Find where the given text appears and provide that cell's center as (X, Y) coordinate. 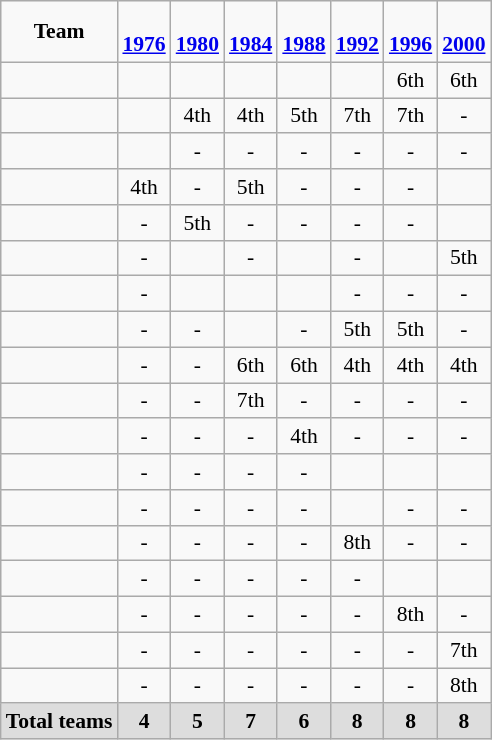
5 (198, 722)
4 (144, 722)
7 (250, 722)
1992 (358, 32)
Total teams (60, 722)
Team (60, 32)
1984 (250, 32)
2000 (464, 32)
1996 (410, 32)
1980 (198, 32)
6 (304, 722)
1988 (304, 32)
1976 (144, 32)
